From the cell containing the given text, extract its center point as (x, y) coordinate. 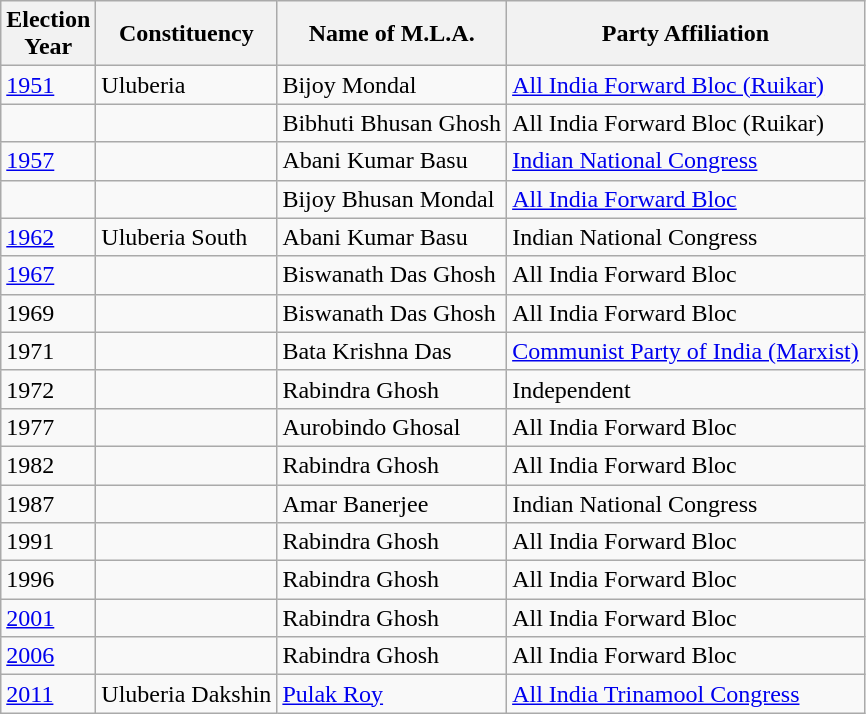
1991 (48, 542)
Uluberia South (186, 237)
1967 (48, 275)
1977 (48, 427)
Bata Krishna Das (392, 351)
2006 (48, 656)
1971 (48, 351)
1969 (48, 313)
All India Trinamool Congress (686, 694)
1982 (48, 465)
Uluberia (186, 85)
1972 (48, 389)
Party Affiliation (686, 34)
1996 (48, 580)
Communist Party of India (Marxist) (686, 351)
1951 (48, 85)
Amar Banerjee (392, 503)
Uluberia Dakshin (186, 694)
1987 (48, 503)
Name of M.L.A. (392, 34)
Constituency (186, 34)
2001 (48, 618)
1957 (48, 161)
1962 (48, 237)
2011 (48, 694)
Election Year (48, 34)
Bijoy Mondal (392, 85)
Bibhuti Bhusan Ghosh (392, 123)
Aurobindo Ghosal (392, 427)
Independent (686, 389)
Bijoy Bhusan Mondal (392, 199)
Pulak Roy (392, 694)
